Detect which cell encompasses the target text, then output its [X, Y] center coordinate. 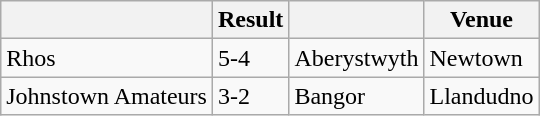
Llandudno [482, 96]
5-4 [250, 58]
Aberystwyth [356, 58]
Venue [482, 20]
Result [250, 20]
Newtown [482, 58]
Johnstown Amateurs [107, 96]
Bangor [356, 96]
3-2 [250, 96]
Rhos [107, 58]
